Capture the cell that displays the provided text and extract its [x, y] central coordinate. 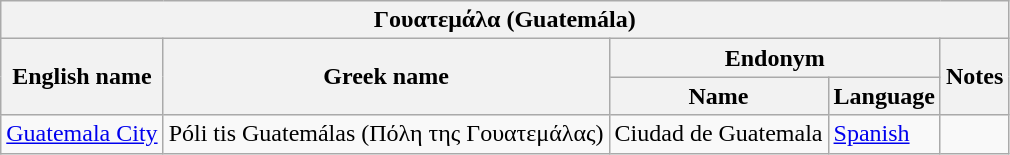
Name [718, 96]
English name [82, 77]
Notes [974, 77]
Ciudad de Guatemala [718, 134]
Spanish [884, 134]
Γουατεμάλα (Guatemála) [505, 20]
Greek name [386, 77]
Póli tis Guatemálas (Πόλη της Γουατεμάλας) [386, 134]
Language [884, 96]
Endonym [774, 58]
Guatemala City [82, 134]
